Return (x, y) of the center of cell containing provided text 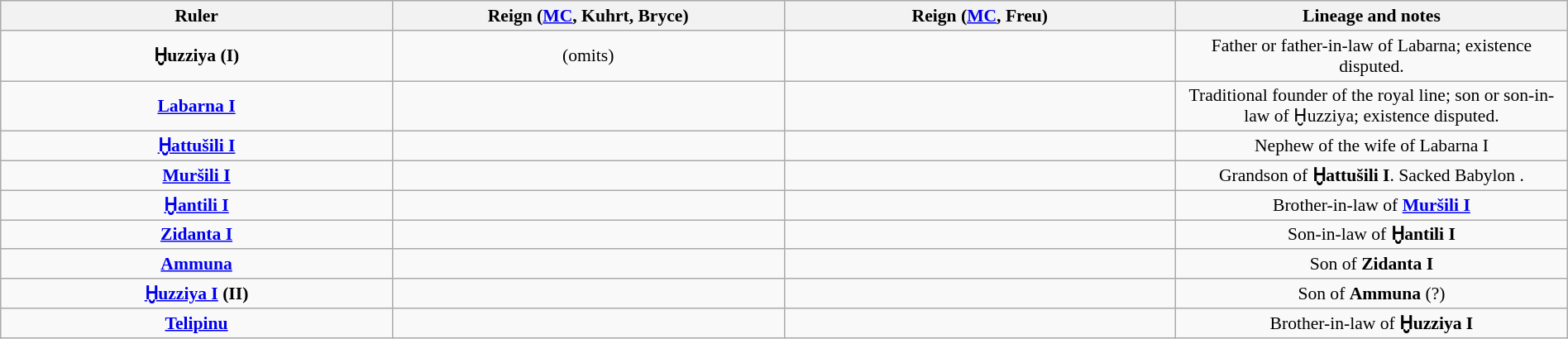
Ruler (197, 16)
Telipinu (197, 323)
(omits) (588, 56)
Ammuna (197, 265)
Zidanta I (197, 235)
Ḫuzziya (I) (197, 56)
Grandson of Ḫattušili I. Sacked Babylon . (1372, 176)
Son of Ammuna (?) (1372, 294)
Reign (MC, Freu) (980, 16)
Ḫuzziya I (II) (197, 294)
Labarna I (197, 106)
Lineage and notes (1372, 16)
Brother-in-law of Ḫuzziya I (1372, 323)
Muršili I (197, 176)
Traditional founder of the royal line; son or son-in-law of Ḫuzziya; existence disputed. (1372, 106)
Son of Zidanta I (1372, 265)
Ḫantili I (197, 205)
Brother-in-law of Muršili I (1372, 205)
Ḫattušili I (197, 146)
Son-in-law of Ḫantili I (1372, 235)
Father or father-in-law of Labarna; existence disputed. (1372, 56)
Nephew of the wife of Labarna I (1372, 146)
Reign (MC, Kuhrt, Bryce) (588, 16)
